Output the [X, Y] coordinate of the center of the cell containing the given text.  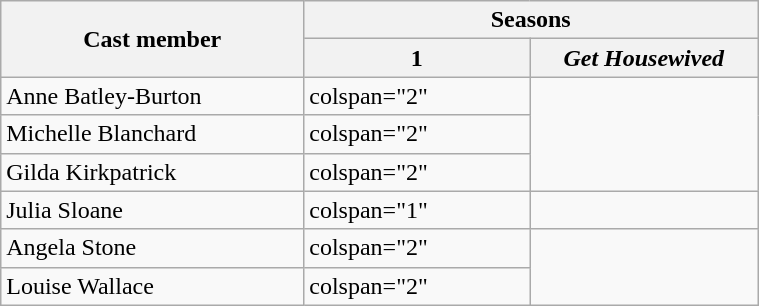
1 [417, 58]
Seasons [531, 20]
Anne Batley-Burton [152, 96]
colspan="1" [417, 210]
Cast member [152, 39]
Julia Sloane [152, 210]
Louise Wallace [152, 286]
Gilda Kirkpatrick [152, 172]
Michelle Blanchard [152, 134]
Get Housewived [644, 58]
Angela Stone [152, 248]
